Identify which cell holds the provided text, then report its [X, Y] central coordinate. 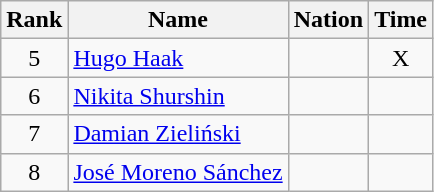
5 [34, 58]
José Moreno Sánchez [178, 172]
7 [34, 134]
Damian Zieliński [178, 134]
Time [401, 20]
Nikita Shurshin [178, 96]
Hugo Haak [178, 58]
Nation [328, 20]
X [401, 58]
Name [178, 20]
6 [34, 96]
Rank [34, 20]
8 [34, 172]
